Capture the cell that displays the provided text and extract its [x, y] central coordinate. 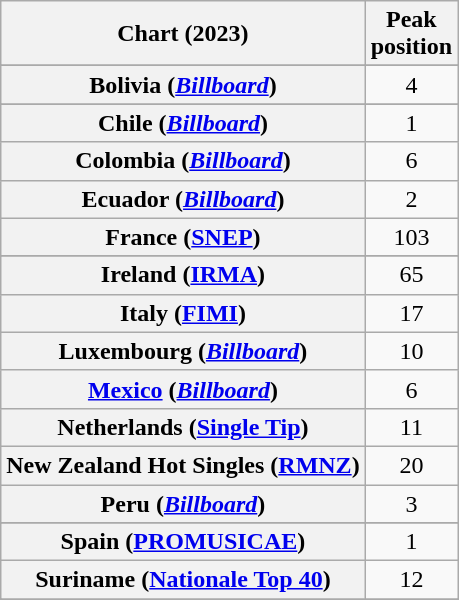
Spain (PROMUSICAE) [183, 542]
Suriname (Nationale Top 40) [183, 580]
New Zealand Hot Singles (RMNZ) [183, 465]
Netherlands (Single Tip) [183, 427]
Peru (Billboard) [183, 503]
4 [411, 85]
Ireland (IRMA) [183, 275]
Bolivia (Billboard) [183, 85]
France (SNEP) [183, 237]
12 [411, 580]
Ecuador (Billboard) [183, 199]
Chile (Billboard) [183, 123]
Luxembourg (Billboard) [183, 351]
20 [411, 465]
3 [411, 503]
65 [411, 275]
Colombia (Billboard) [183, 161]
17 [411, 313]
2 [411, 199]
Peakposition [411, 34]
103 [411, 237]
11 [411, 427]
Mexico (Billboard) [183, 389]
Italy (FIMI) [183, 313]
10 [411, 351]
Chart (2023) [183, 34]
